Pinpoint the cell where the given text exists, returning its (X, Y) midpoint coordinate. 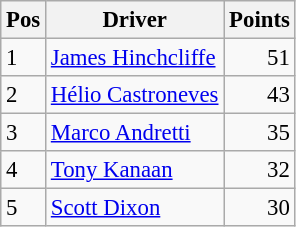
Pos (24, 20)
Scott Dixon (135, 208)
4 (24, 170)
30 (260, 208)
Tony Kanaan (135, 170)
Hélio Castroneves (135, 95)
Points (260, 20)
Driver (135, 20)
2 (24, 95)
3 (24, 133)
5 (24, 208)
Marco Andretti (135, 133)
35 (260, 133)
1 (24, 58)
43 (260, 95)
James Hinchcliffe (135, 58)
51 (260, 58)
32 (260, 170)
